Find where the given text appears and provide that cell's center as [x, y] coordinate. 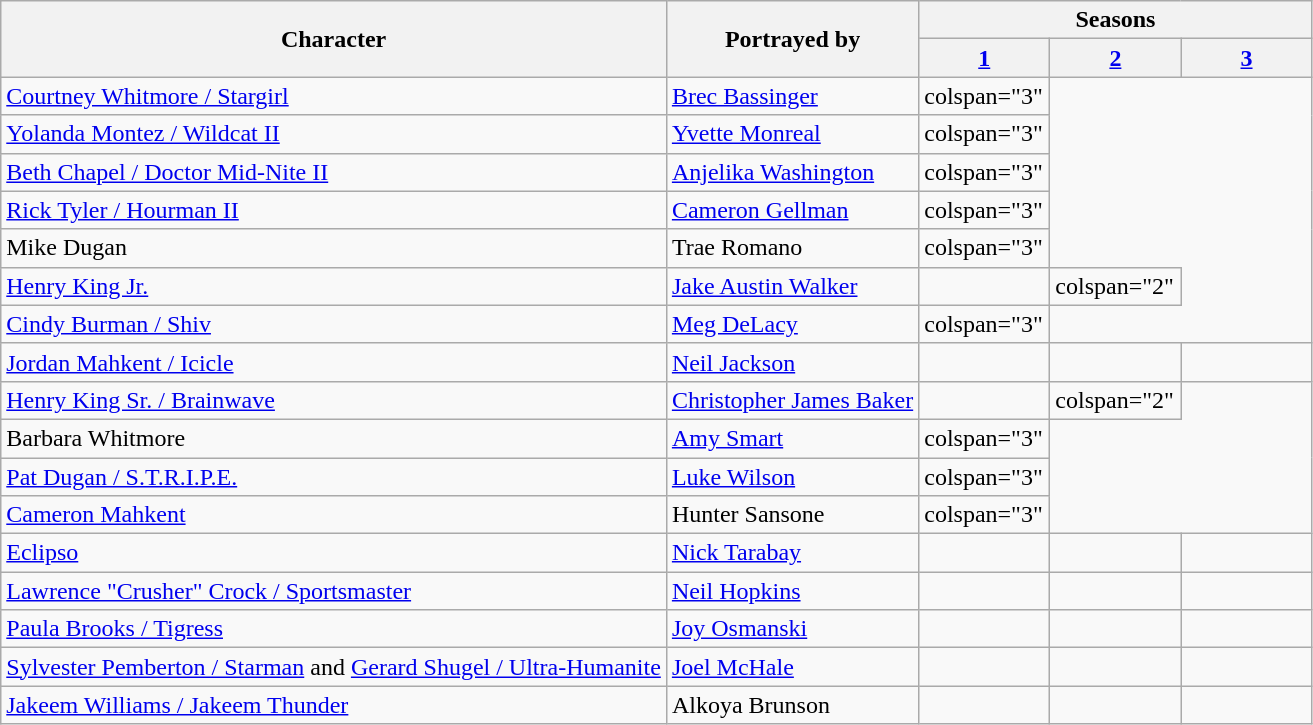
Neil Hopkins [792, 591]
3 [1246, 58]
Henry King Jr. [334, 286]
Rick Tyler / Hourman II [334, 210]
Brec Bassinger [792, 96]
Cindy Burman / Shiv [334, 324]
Jakeem Williams / Jakeem Thunder [334, 705]
Lawrence "Crusher" Crock / Sportsmaster [334, 591]
Hunter Sansone [792, 515]
Cameron Gellman [792, 210]
Meg DeLacy [792, 324]
Luke Wilson [792, 477]
Amy Smart [792, 438]
Alkoya Brunson [792, 705]
Paula Brooks / Tigress [334, 629]
Beth Chapel / Doctor Mid-Nite II [334, 172]
Seasons [1116, 20]
Joel McHale [792, 667]
Sylvester Pemberton / Starman and Gerard Shugel / Ultra-Humanite [334, 667]
2 [1116, 58]
Courtney Whitmore / Stargirl [334, 96]
Henry King Sr. / Brainwave [334, 400]
Yolanda Montez / Wildcat II [334, 134]
Eclipso [334, 553]
Trae Romano [792, 248]
Cameron Mahkent [334, 515]
Christopher James Baker [792, 400]
Jake Austin Walker [792, 286]
Yvette Monreal [792, 134]
Jordan Mahkent / Icicle [334, 362]
Joy Osmanski [792, 629]
1 [984, 58]
Nick Tarabay [792, 553]
Pat Dugan / S.T.R.I.P.E. [334, 477]
Anjelika Washington [792, 172]
Mike Dugan [334, 248]
Character [334, 39]
Neil Jackson [792, 362]
Barbara Whitmore [334, 438]
Portrayed by [792, 39]
